From the cell containing the given text, extract its center point as [X, Y] coordinate. 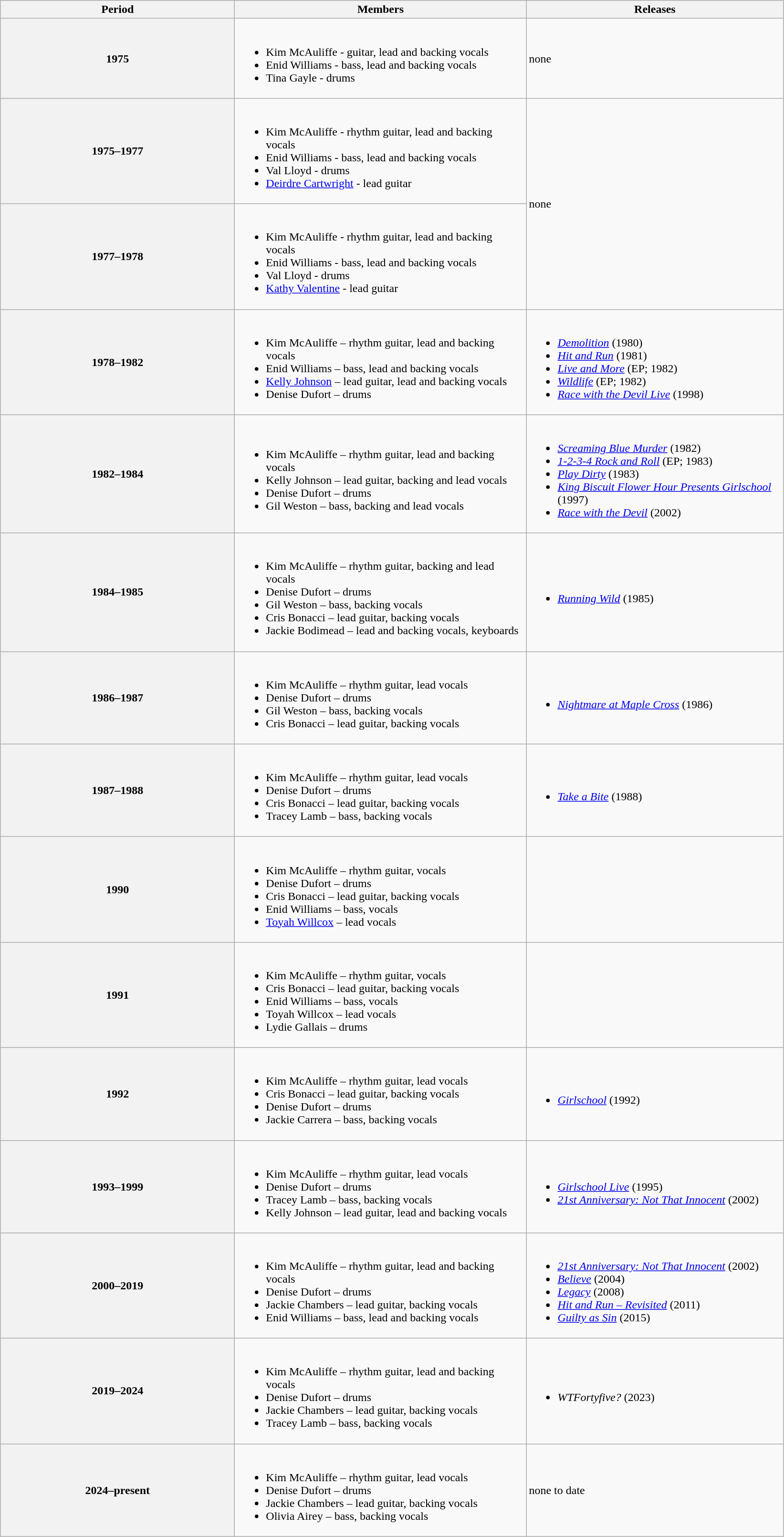
1978–1982 [117, 362]
1986–1987 [117, 698]
Releases [655, 10]
none to date [655, 1490]
Kim McAuliffe - rhythm guitar, lead and backing vocalsEnid Williams - bass, lead and backing vocalsVal Lloyd - drumsDeirdre Cartwright - lead guitar [381, 151]
1990 [117, 889]
2024–present [117, 1490]
Girlschool (1992) [655, 1094]
WTFortyfive? (2023) [655, 1391]
Girlschool Live (1995)21st Anniversary: Not That Innocent (2002) [655, 1187]
2000–2019 [117, 1286]
Kim McAuliffe - guitar, lead and backing vocalsEnid Williams - bass, lead and backing vocalsTina Gayle - drums [381, 58]
Kim McAuliffe – rhythm guitar, lead vocalsDenise Dufort – drumsCris Bonacci – lead guitar, backing vocalsTracey Lamb – bass, backing vocals [381, 790]
1993–1999 [117, 1187]
1984–1985 [117, 592]
Period [117, 10]
Kim McAuliffe - rhythm guitar, lead and backing vocalsEnid Williams - bass, lead and backing vocalsVal Lloyd - drumsKathy Valentine - lead guitar [381, 257]
1987–1988 [117, 790]
1975 [117, 58]
1977–1978 [117, 257]
1991 [117, 994]
Kim McAuliffe – rhythm guitar, lead vocalsDenise Dufort – drumsTracey Lamb – bass, backing vocalsKelly Johnson – lead guitar, lead and backing vocals [381, 1187]
Members [381, 10]
1992 [117, 1094]
Kim McAuliffe – rhythm guitar, lead vocalsDenise Dufort – drumsJackie Chambers – lead guitar, backing vocalsOlivia Airey – bass, backing vocals [381, 1490]
Take a Bite (1988) [655, 790]
Running Wild (1985) [655, 592]
1975–1977 [117, 151]
2019–2024 [117, 1391]
Kim McAuliffe – rhythm guitar, lead vocalsDenise Dufort – drumsGil Weston – bass, backing vocalsCris Bonacci – lead guitar, backing vocals [381, 698]
1982–1984 [117, 474]
21st Anniversary: Not That Innocent (2002)Believe (2004)Legacy (2008)Hit and Run – Revisited (2011)Guilty as Sin (2015) [655, 1286]
Kim McAuliffe – rhythm guitar, lead vocalsCris Bonacci – lead guitar, backing vocalsDenise Dufort – drumsJackie Carrera – bass, backing vocals [381, 1094]
Nightmare at Maple Cross (1986) [655, 698]
Demolition (1980)Hit and Run (1981)Live and More (EP; 1982)Wildlife (EP; 1982)Race with the Devil Live (1998) [655, 362]
